Locate the cell with the specified text and output its [X, Y] center coordinate. 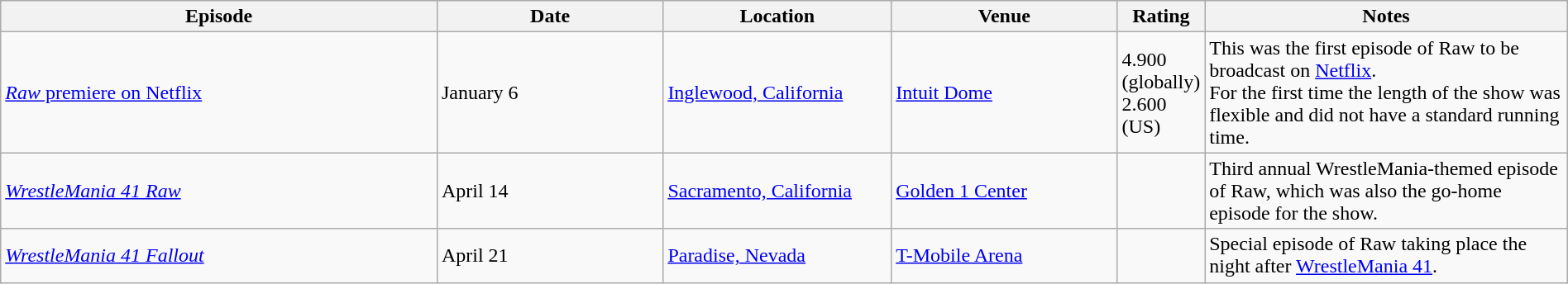
Inglewood, California [777, 92]
WrestleMania 41 Fallout [219, 256]
4.900 (globally)2.600 (US) [1161, 92]
April 14 [549, 191]
Raw premiere on Netflix [219, 92]
Paradise, Nevada [777, 256]
WrestleMania 41 Raw [219, 191]
Venue [1004, 17]
Special episode of Raw taking place the night after WrestleMania 41. [1386, 256]
January 6 [549, 92]
April 21 [549, 256]
Date [549, 17]
Episode [219, 17]
Third annual WrestleMania-themed episode of Raw, which was also the go-home episode for the show. [1386, 191]
Sacramento, California [777, 191]
Intuit Dome [1004, 92]
Notes [1386, 17]
Location [777, 17]
T-Mobile Arena [1004, 256]
Rating [1161, 17]
Golden 1 Center [1004, 191]
